Return (x, y) of the center of cell containing provided text 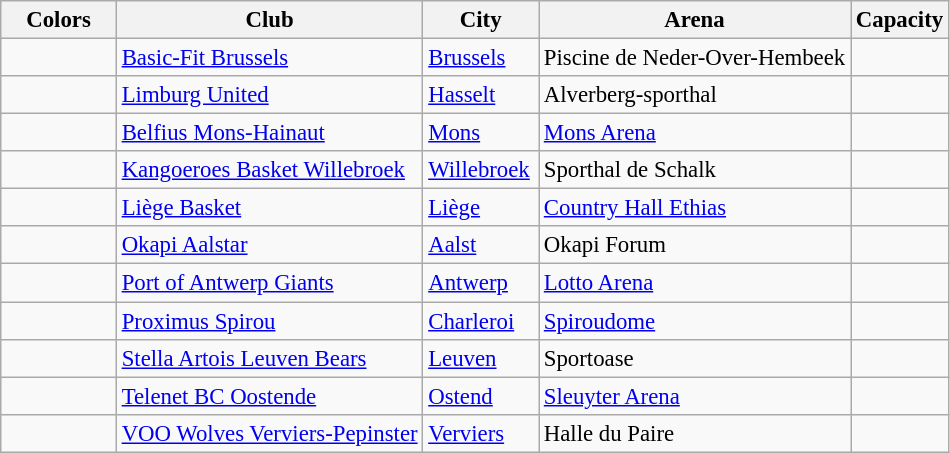
Colors (59, 20)
Club (270, 20)
Verviers (481, 433)
Halle du Paire (694, 433)
Hasselt (481, 95)
City (481, 20)
Mons Arena (694, 133)
Alverberg-sporthal (694, 95)
Sporthal de Schalk (694, 170)
Charleroi (481, 321)
VOO Wolves Verviers-Pepinster (270, 433)
Country Hall Ethias (694, 208)
Sleuyter Arena (694, 396)
Sportoase (694, 358)
Antwerp (481, 283)
Lotto Arena (694, 283)
Leuven (481, 358)
Liège (481, 208)
Okapi Forum (694, 245)
Mons (481, 133)
Limburg United (270, 95)
Stella Artois Leuven Bears (270, 358)
Capacity (900, 20)
Proximus Spirou (270, 321)
Kangoeroes Basket Willebroek (270, 170)
Telenet BC Oostende (270, 396)
Ostend (481, 396)
Brussels (481, 58)
Arena (694, 20)
Basic-Fit Brussels (270, 58)
Port of Antwerp Giants (270, 283)
Spiroudome (694, 321)
Piscine de Neder-Over-Hembeek (694, 58)
Liège Basket (270, 208)
Aalst (481, 245)
Willebroek (481, 170)
Okapi Aalstar (270, 245)
Belfius Mons-Hainaut (270, 133)
